Search for the cell housing the specified text and yield its [x, y] center coordinate. 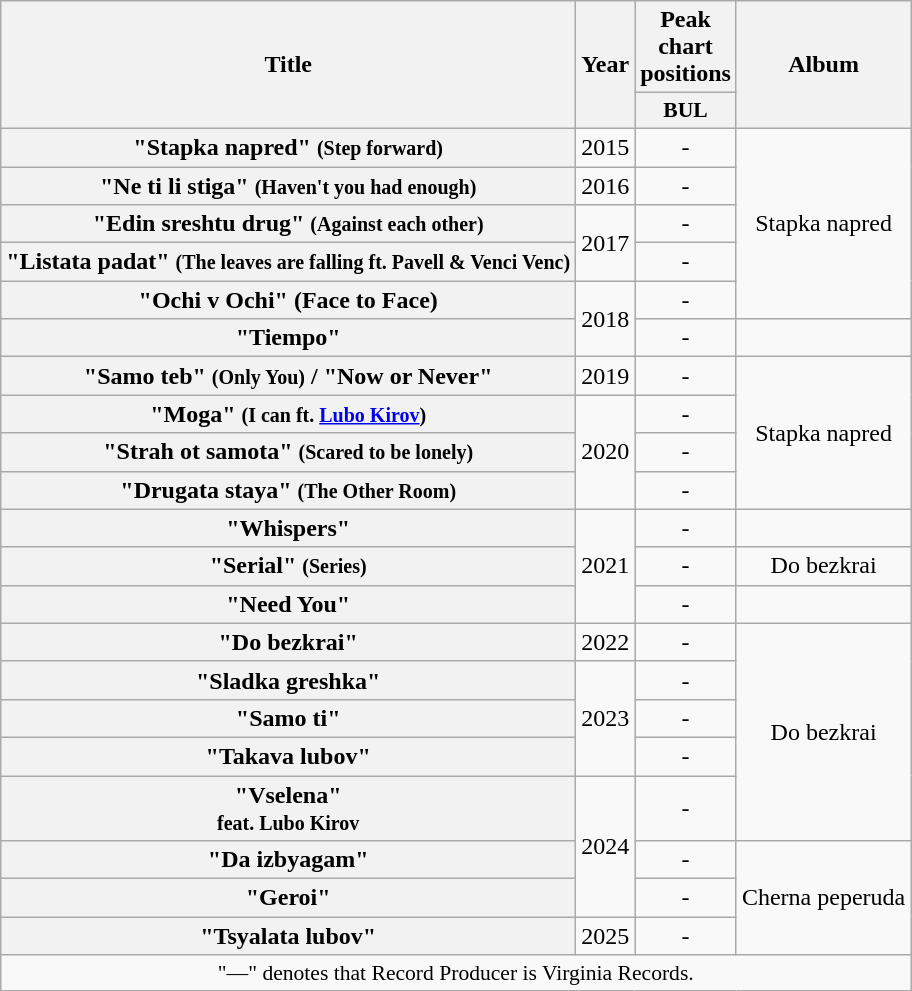
2015 [606, 147]
2021 [606, 566]
"Whispers" [288, 528]
"Serial" (Series) [288, 566]
"Need You" [288, 604]
2018 [606, 319]
Year [606, 65]
"Samo teb" (Only You) / "Now or Never" [288, 376]
"Tsyalata lubov" [288, 936]
"Vselena" feat. Lubo Kirov [288, 808]
"—" denotes that Record Producer is Virginia Records. [456, 973]
2024 [606, 846]
Cherna peperuda [823, 898]
"Listata padat" (The leaves are falling ft. Pavell & Venci Venc) [288, 262]
Title [288, 65]
Peak chart positions [686, 47]
2019 [606, 376]
"Samo ti" [288, 718]
2020 [606, 452]
"Sladka greshka" [288, 680]
"Do bezkrai" [288, 642]
"Drugata staya" (The Other Room) [288, 490]
BUL [686, 111]
"Da izbyagam" [288, 860]
"Edin sreshtu drug" (Against each other) [288, 224]
2022 [606, 642]
Album [823, 65]
"Ne ti li stiga" (Haven't you had enough) [288, 185]
2016 [606, 185]
"Moga" (I can ft. Lubo Kirov) [288, 414]
"Geroi" [288, 898]
"Takava lubov" [288, 756]
"Stapka napred" (Step forward) [288, 147]
2023 [606, 718]
2017 [606, 243]
"Tiempo" [288, 338]
"Strah ot samota" (Scared to be lonely) [288, 452]
2025 [606, 936]
"Ochi v Ochi" (Face to Face) [288, 300]
